Return the (X, Y) coordinate for the center point of the cell that contains the specified text.  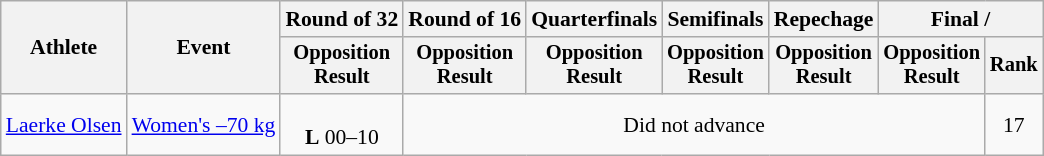
Event (204, 48)
Final / (960, 19)
Repechage (824, 19)
Round of 16 (464, 19)
Women's –70 kg (204, 124)
Rank (1014, 66)
Quarterfinals (594, 19)
Laerke Olsen (64, 124)
Did not advance (694, 124)
L 00–10 (342, 124)
Athlete (64, 48)
17 (1014, 124)
Round of 32 (342, 19)
Semifinals (716, 19)
